Output the [x, y] coordinate of the center of the cell containing the given text.  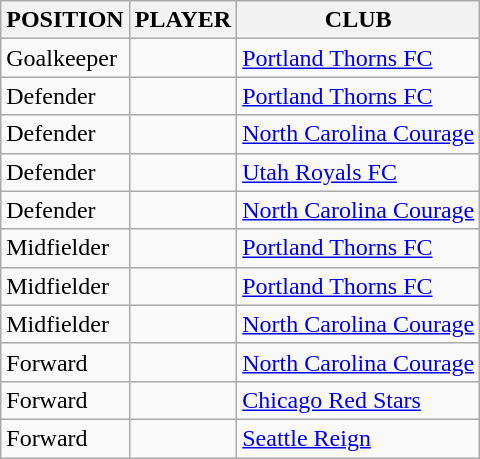
POSITION [65, 20]
Chicago Red Stars [358, 400]
CLUB [358, 20]
Goalkeeper [65, 58]
Utah Royals FC [358, 172]
PLAYER [183, 20]
Seattle Reign [358, 438]
